Provide the [X, Y] coordinate of the cell's center where the given text is located.  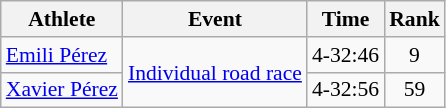
Athlete [62, 19]
Rank [414, 19]
4-32:56 [346, 90]
Emili Pérez [62, 55]
Time [346, 19]
Individual road race [215, 72]
4-32:46 [346, 55]
9 [414, 55]
Event [215, 19]
Xavier Pérez [62, 90]
59 [414, 90]
